Pinpoint the cell where the given text exists, returning its [X, Y] midpoint coordinate. 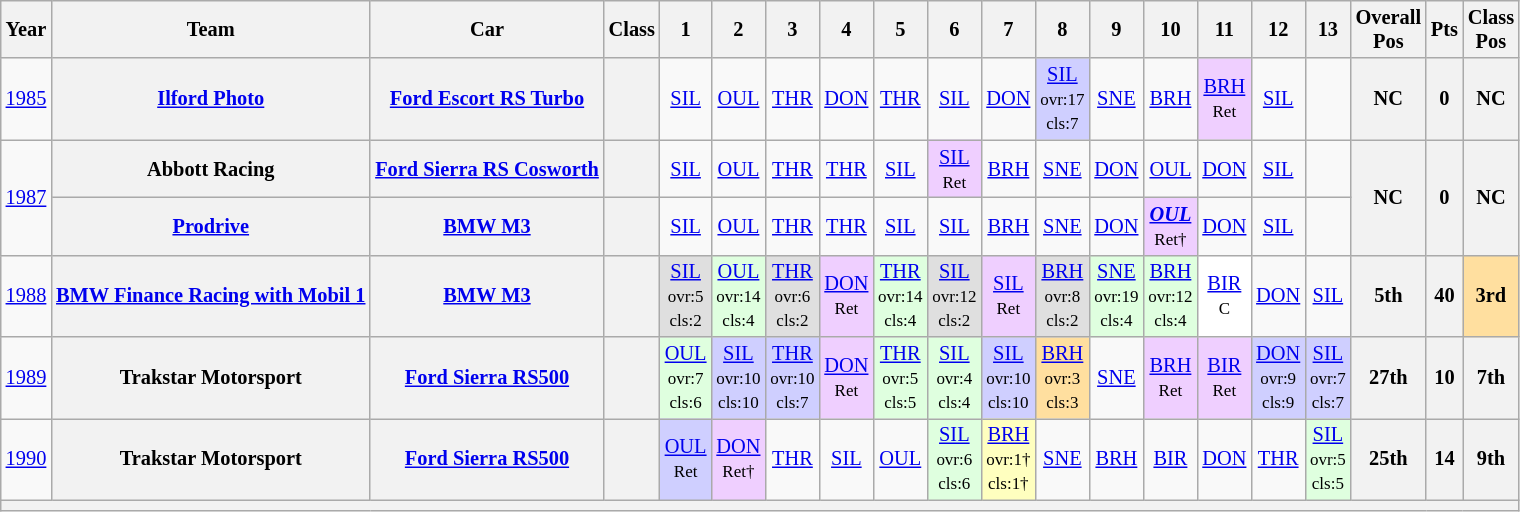
1990 [26, 459]
12 [1278, 29]
BRHovr:3cls:3 [1062, 378]
OULRet† [1170, 226]
THRovr:10cls:7 [792, 378]
BIRRet [1224, 378]
Team [210, 29]
27th [1388, 378]
5th [1388, 296]
SNEovr:19cls:4 [1116, 296]
9th [1491, 459]
THRovr:5cls:5 [900, 378]
40 [1444, 296]
1988 [26, 296]
14 [1444, 459]
7th [1491, 378]
3rd [1491, 296]
SILovr:6cls:6 [954, 459]
3 [792, 29]
SILovr:7cls:7 [1328, 378]
BRHovr:12cls:4 [1170, 296]
SILovr:12cls:2 [954, 296]
1985 [26, 99]
9 [1116, 29]
OverallPos [1388, 29]
7 [1008, 29]
BRHovr:8cls:2 [1062, 296]
6 [954, 29]
Class [632, 29]
1 [686, 29]
OULRet [686, 459]
11 [1224, 29]
1989 [26, 378]
Ilford Photo [210, 99]
DONovr:9cls:9 [1278, 378]
Ford Sierra RS Cosworth [486, 169]
OULovr:14cls:4 [738, 296]
BIRC [1224, 296]
Pts [1444, 29]
Prodrive [210, 226]
THRovr:6cls:2 [792, 296]
13 [1328, 29]
8 [1062, 29]
THRovr:14cls:4 [900, 296]
1987 [26, 198]
DONRet† [738, 459]
BIR [1170, 459]
ClassPos [1491, 29]
25th [1388, 459]
SILovr:5cls:5 [1328, 459]
Year [26, 29]
OULovr:7cls:6 [686, 378]
2 [738, 29]
Car [486, 29]
4 [846, 29]
SILovr:17cls:7 [1062, 99]
Abbott Racing [210, 169]
SILovr:4cls:4 [954, 378]
Ford Escort RS Turbo [486, 99]
BRHovr:1†cls:1† [1008, 459]
SILovr:5cls:2 [686, 296]
BMW Finance Racing with Mobil 1 [210, 296]
5 [900, 29]
